For the text-containing cell, return its midpoint in (x, y) coordinate format. 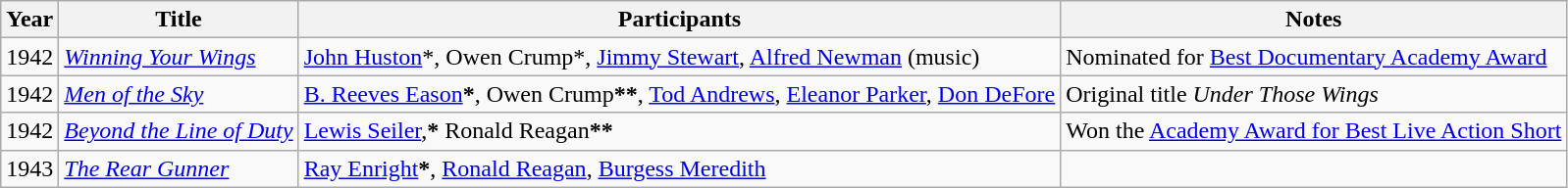
Won the Academy Award for Best Live Action Short (1314, 131)
Men of the Sky (179, 94)
Notes (1314, 20)
Title (179, 20)
The Rear Gunner (179, 168)
1943 (29, 168)
Lewis Seiler,* Ronald Reagan** (679, 131)
Original title Under Those Wings (1314, 94)
B. Reeves Eason*, Owen Crump**, Tod Andrews, Eleanor Parker, Don DeFore (679, 94)
Ray Enright*, Ronald Reagan, Burgess Meredith (679, 168)
Winning Your Wings (179, 57)
Year (29, 20)
Participants (679, 20)
Beyond the Line of Duty (179, 131)
John Huston*, Owen Crump*, Jimmy Stewart, Alfred Newman (music) (679, 57)
Nominated for Best Documentary Academy Award (1314, 57)
